Detect which cell encompasses the target text, then output its [X, Y] center coordinate. 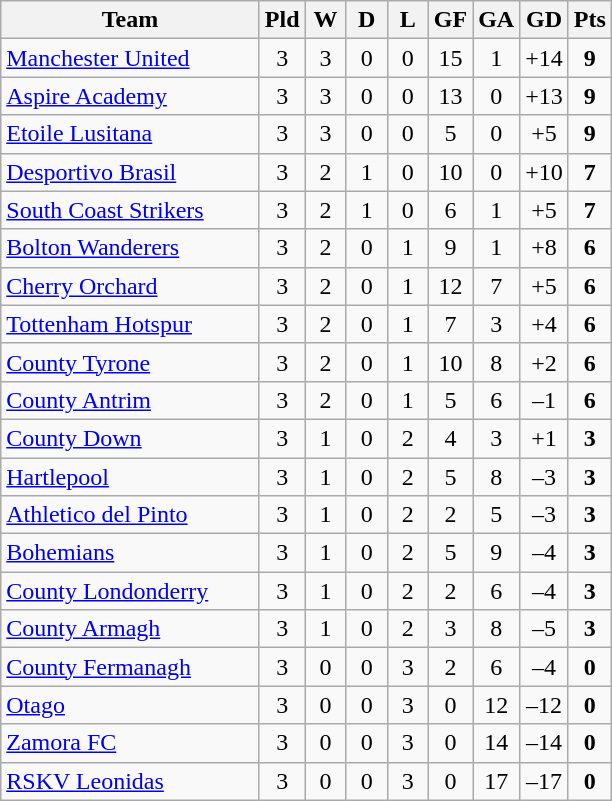
Pts [590, 20]
–1 [544, 400]
County Armagh [130, 629]
13 [450, 96]
Otago [130, 705]
GF [450, 20]
GD [544, 20]
RSKV Leonidas [130, 781]
Desportivo Brasil [130, 172]
Etoile Lusitana [130, 134]
Manchester United [130, 58]
–17 [544, 781]
–12 [544, 705]
+8 [544, 248]
Aspire Academy [130, 96]
County Down [130, 438]
South Coast Strikers [130, 210]
17 [496, 781]
County Fermanagh [130, 667]
+4 [544, 324]
Team [130, 20]
Bohemians [130, 553]
Tottenham Hotspur [130, 324]
County Londonderry [130, 591]
County Antrim [130, 400]
–14 [544, 743]
+2 [544, 362]
+13 [544, 96]
W [326, 20]
14 [496, 743]
+14 [544, 58]
Zamora FC [130, 743]
+1 [544, 438]
GA [496, 20]
–5 [544, 629]
Athletico del Pinto [130, 515]
Cherry Orchard [130, 286]
15 [450, 58]
L [408, 20]
Pld [282, 20]
Hartlepool [130, 477]
D [366, 20]
+10 [544, 172]
Bolton Wanderers [130, 248]
4 [450, 438]
County Tyrone [130, 362]
